Pinpoint the cell where the given text exists, returning its (x, y) midpoint coordinate. 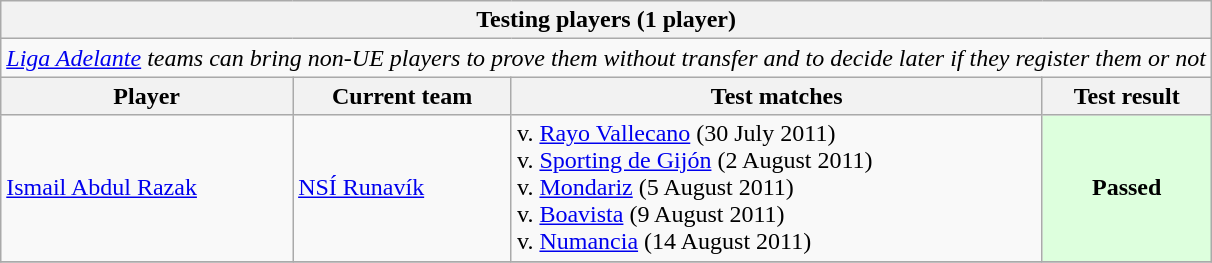
Ismail Abdul Razak (147, 188)
Liga Adelante teams can bring non-UE players to prove them without transfer and to decide later if they register them or not (606, 58)
Current team (402, 96)
Player (147, 96)
Passed (1126, 188)
Test result (1126, 96)
NSÍ Runavík (402, 188)
Test matches (776, 96)
Testing players (1 player) (606, 20)
